Determine the [X, Y] coordinate at the center of the cell enclosing the given text.  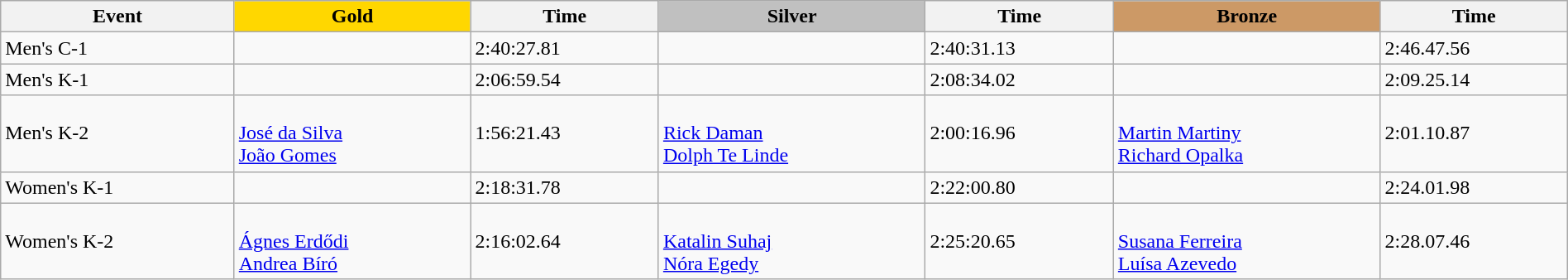
2:06:59.54 [564, 80]
2:46.47.56 [1474, 48]
2:01.10.87 [1474, 133]
Martin MartinyRichard Opalka [1247, 133]
2:18:31.78 [564, 187]
Women's K-2 [117, 241]
2:24.01.98 [1474, 187]
2:40:27.81 [564, 48]
Men's K-1 [117, 80]
Silver [792, 17]
2:28.07.46 [1474, 241]
2:09.25.14 [1474, 80]
Katalin SuhajNóra Egedy [792, 241]
2:40:31.13 [1019, 48]
2:08:34.02 [1019, 80]
2:16:02.64 [564, 241]
1:56:21.43 [564, 133]
2:00:16.96 [1019, 133]
Event [117, 17]
Rick DamanDolph Te Linde [792, 133]
Gold [352, 17]
Susana FerreiraLuísa Azevedo [1247, 241]
José da SilvaJoão Gomes [352, 133]
Men's K-2 [117, 133]
2:22:00.80 [1019, 187]
Ágnes ErdődiAndrea Bíró [352, 241]
Women's K-1 [117, 187]
Men's C-1 [117, 48]
2:25:20.65 [1019, 241]
Bronze [1247, 17]
